Pinpoint the cell where the given text exists, returning its (X, Y) midpoint coordinate. 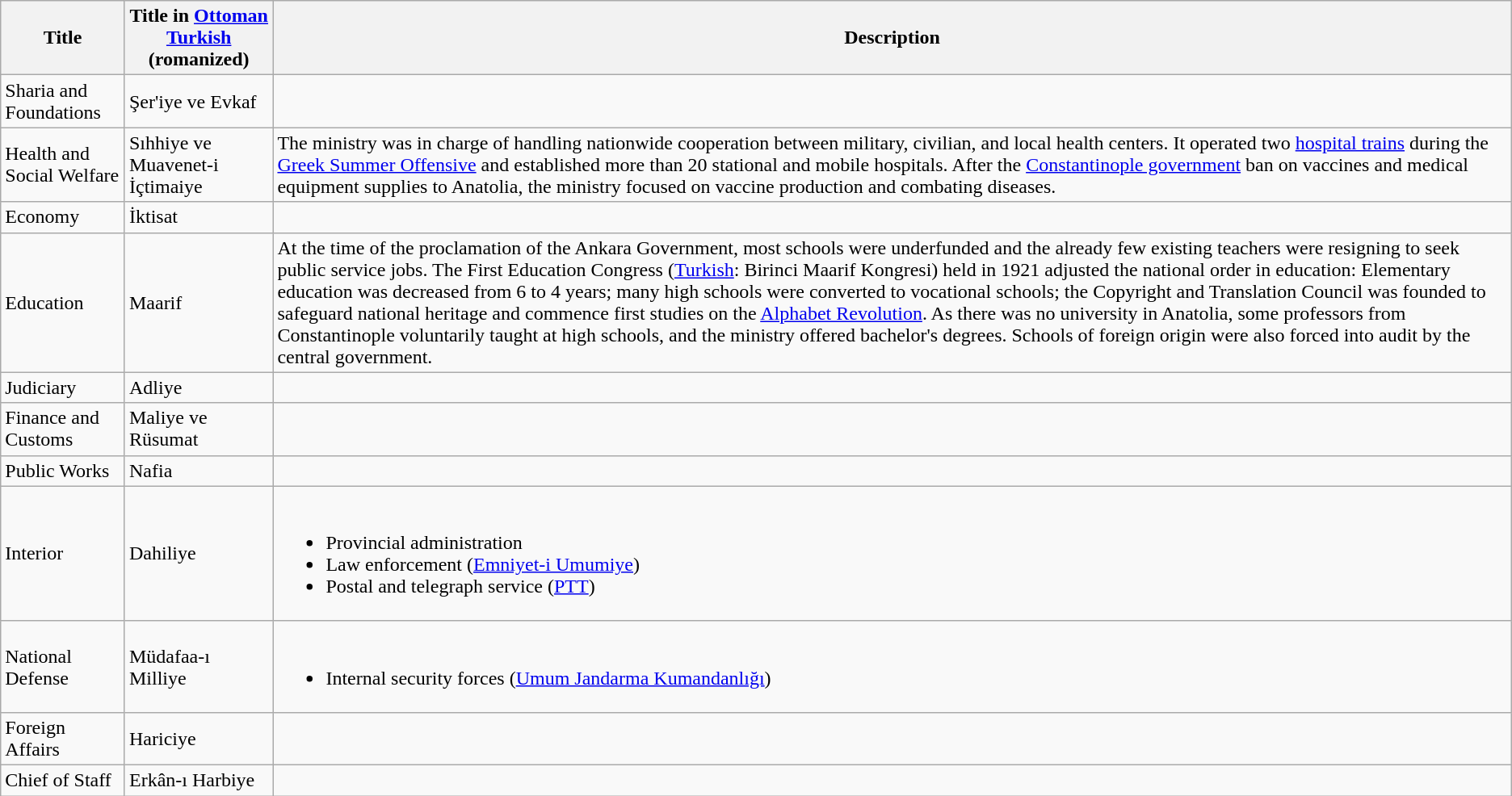
Maarif (199, 302)
Internal security forces (Umum Jandarma Kumandanlığı) (892, 667)
Title (63, 38)
Economy (63, 217)
Judiciary (63, 388)
Chief of Staff (63, 780)
Erkân-ı Harbiye (199, 780)
Hariciye (199, 738)
Health and Social Welfare (63, 165)
Şer'iye ve Evkaf (199, 102)
Müdafaa-ı Milliye (199, 667)
Title in Ottoman Turkish (romanized) (199, 38)
Description (892, 38)
Interior (63, 554)
National Defense (63, 667)
İktisat (199, 217)
Provincial administrationLaw enforcement (Emniyet-i Umumiye)Postal and telegraph service (PTT) (892, 554)
Dahiliye (199, 554)
Sıhhiye ve Muavenet-i İçtimaiye (199, 165)
Maliye ve Rüsumat (199, 429)
Foreign Affairs (63, 738)
Education (63, 302)
Sharia and Foundations (63, 102)
Nafia (199, 471)
Finance and Customs (63, 429)
Adliye (199, 388)
Public Works (63, 471)
